Provide the (x, y) coordinate of the cell's center where the given text is located.  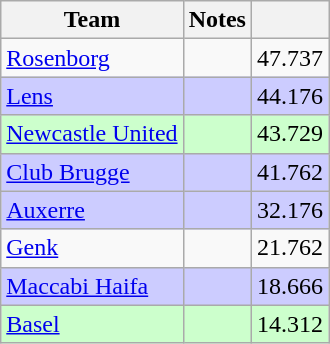
Notes (217, 20)
Maccabi Haifa (92, 286)
Newcastle United (92, 134)
41.762 (290, 172)
21.762 (290, 248)
18.666 (290, 286)
44.176 (290, 96)
Team (92, 20)
Auxerre (92, 210)
Basel (92, 324)
Club Brugge (92, 172)
14.312 (290, 324)
47.737 (290, 58)
Rosenborg (92, 58)
32.176 (290, 210)
43.729 (290, 134)
Genk (92, 248)
Lens (92, 96)
